Find where the given text appears and provide that cell's center as (x, y) coordinate. 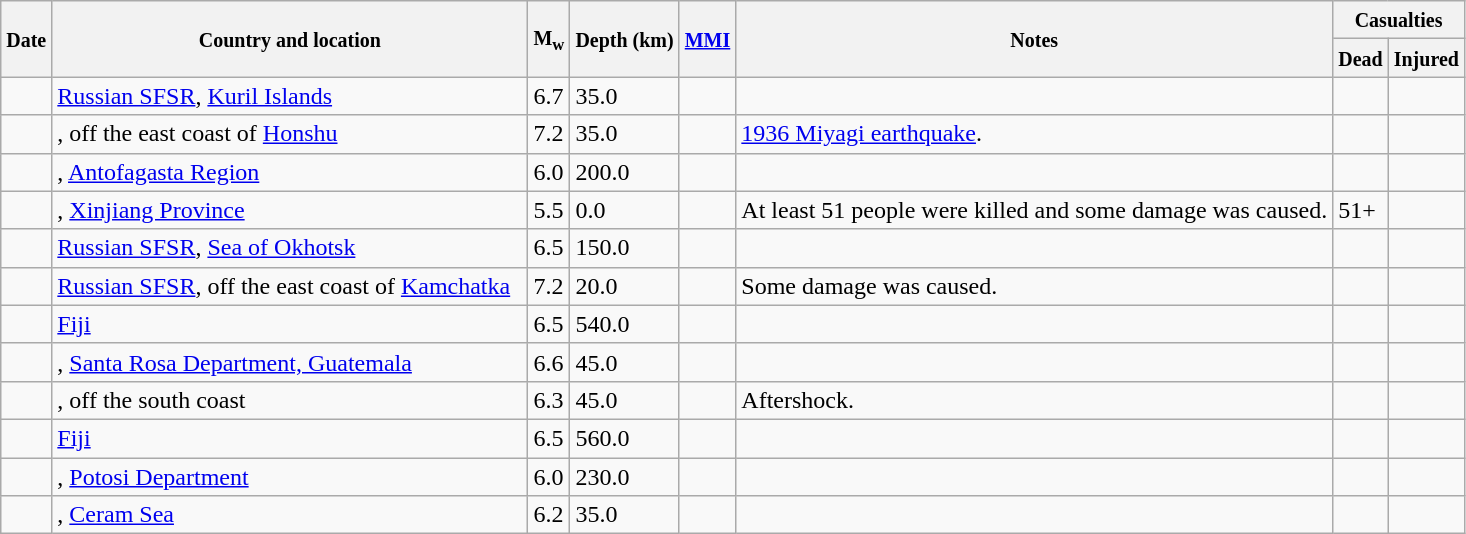
, Antofagasta Region (290, 172)
Mw (549, 39)
6.3 (549, 400)
Some damage was caused. (1034, 286)
6.2 (549, 515)
200.0 (624, 172)
Depth (km) (624, 39)
Country and location (290, 39)
, Potosi Department (290, 477)
1936 Miyagi earthquake. (1034, 134)
6.7 (549, 96)
230.0 (624, 477)
Injured (1426, 58)
Russian SFSR, off the east coast of Kamchatka (290, 286)
51+ (1361, 210)
540.0 (624, 324)
Russian SFSR, Kuril Islands (290, 96)
Dead (1361, 58)
MMI (708, 39)
20.0 (624, 286)
, Santa Rosa Department, Guatemala (290, 362)
Date (26, 39)
0.0 (624, 210)
6.6 (549, 362)
, Ceram Sea (290, 515)
, off the south coast (290, 400)
Russian SFSR, Sea of Okhotsk (290, 248)
, off the east coast of Honshu (290, 134)
Casualties (1399, 20)
150.0 (624, 248)
Aftershock. (1034, 400)
At least 51 people were killed and some damage was caused. (1034, 210)
, Xinjiang Province (290, 210)
Notes (1034, 39)
5.5 (549, 210)
560.0 (624, 438)
